Scan for the cell matching the given text and deliver its (X, Y) coordinate at center. 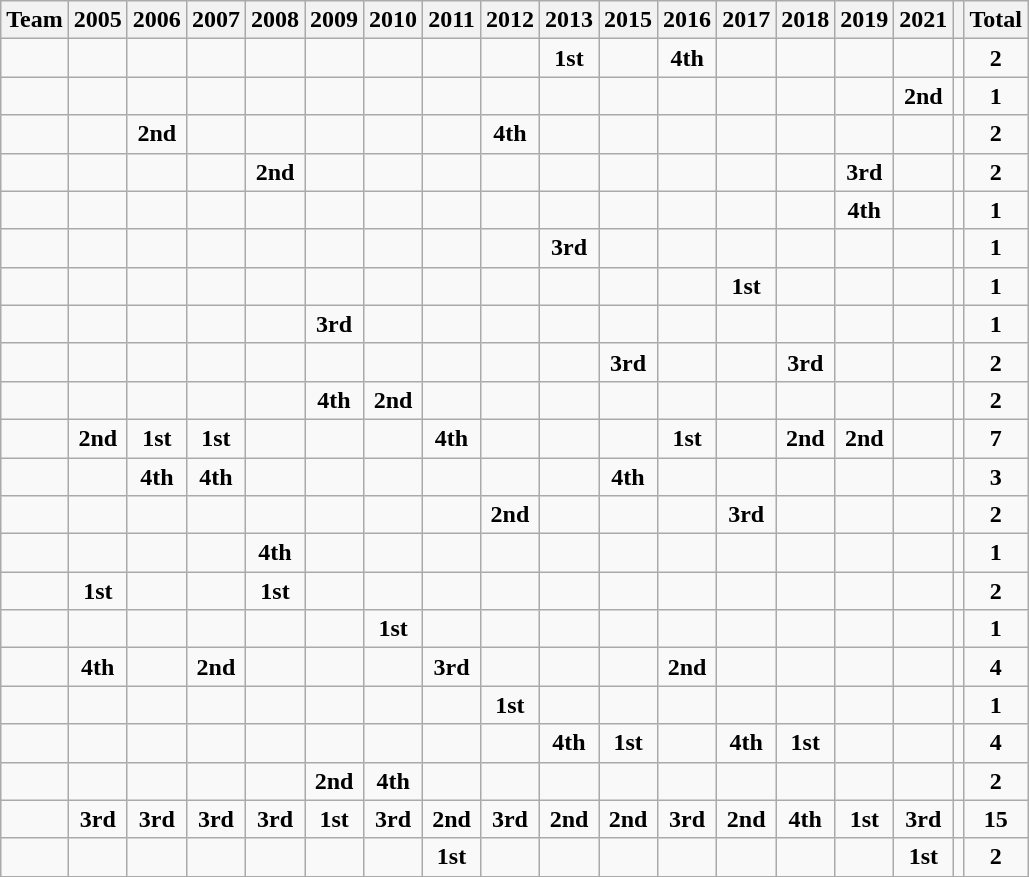
2012 (510, 20)
2006 (156, 20)
2017 (746, 20)
2007 (216, 20)
Team (35, 20)
Total (996, 20)
2009 (334, 20)
2010 (394, 20)
2019 (864, 20)
2021 (924, 20)
2005 (98, 20)
3 (996, 477)
2011 (452, 20)
2018 (806, 20)
15 (996, 819)
2008 (274, 20)
2016 (688, 20)
2013 (568, 20)
7 (996, 438)
2015 (628, 20)
